Detect which cell encompasses the target text, then output its [X, Y] center coordinate. 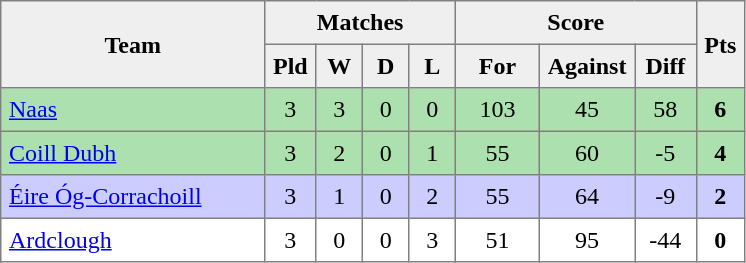
Éire Óg-Corrachoill [133, 197]
Score [576, 23]
Pld [290, 66]
6 [720, 110]
Matches [360, 23]
51 [497, 240]
64 [586, 197]
Coill Dubh [133, 153]
45 [586, 110]
Against [586, 66]
Pts [720, 44]
D [385, 66]
Diff [666, 66]
L [432, 66]
103 [497, 110]
-9 [666, 197]
95 [586, 240]
58 [666, 110]
Team [133, 44]
W [339, 66]
60 [586, 153]
For [497, 66]
-5 [666, 153]
-44 [666, 240]
Naas [133, 110]
4 [720, 153]
Ardclough [133, 240]
